Return [x, y] of the center of cell containing provided text 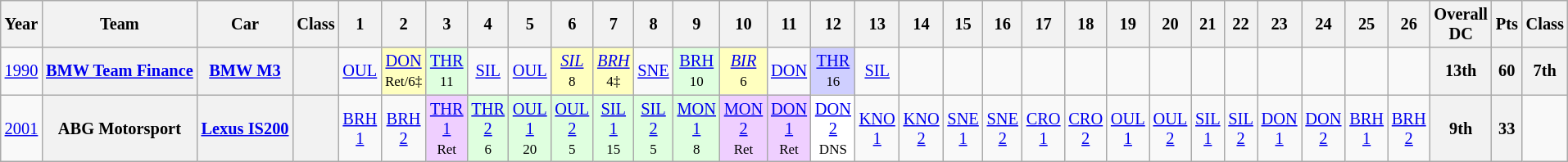
1990 [21, 71]
3 [446, 24]
10 [744, 24]
21 [1208, 24]
13th [1462, 71]
5 [530, 24]
8 [653, 24]
14 [922, 24]
6 [573, 24]
22 [1240, 24]
9 [696, 24]
BRH10 [696, 71]
CRO2 [1085, 128]
Year [21, 24]
BMW M3 [246, 71]
OUL1 [1128, 128]
MON2Ret [744, 128]
24 [1323, 24]
Lexus IS200 [246, 128]
OUL25 [573, 128]
Team [120, 24]
SIL115 [613, 128]
33 [1507, 128]
2 [403, 24]
THR11 [446, 71]
12 [833, 24]
BIR6 [744, 71]
Car [246, 24]
9th [1462, 128]
DON [789, 71]
OUL120 [530, 128]
DON1 [1280, 128]
BRH4‡ [613, 71]
DON2DNS [833, 128]
18 [1085, 24]
60 [1507, 71]
17 [1044, 24]
DONRet/6‡ [403, 71]
25 [1366, 24]
23 [1280, 24]
OverallDC [1462, 24]
DON2 [1323, 128]
SIL2 [1240, 128]
OUL2 [1171, 128]
SNE2 [1003, 128]
MON18 [696, 128]
SIL1 [1208, 128]
19 [1128, 24]
26 [1409, 24]
4 [487, 24]
KNO1 [877, 128]
Pts [1507, 24]
1 [360, 24]
SNE [653, 71]
SIL8 [573, 71]
15 [963, 24]
13 [877, 24]
SNE1 [963, 128]
CRO1 [1044, 128]
SIL25 [653, 128]
7th [1545, 71]
16 [1003, 24]
2001 [21, 128]
THR26 [487, 128]
KNO2 [922, 128]
THR1Ret [446, 128]
7 [613, 24]
THR16 [833, 71]
BMW Team Finance [120, 71]
20 [1171, 24]
ABG Motorsport [120, 128]
11 [789, 24]
DON1Ret [789, 128]
